From the cell containing the given text, extract its center point as [X, Y] coordinate. 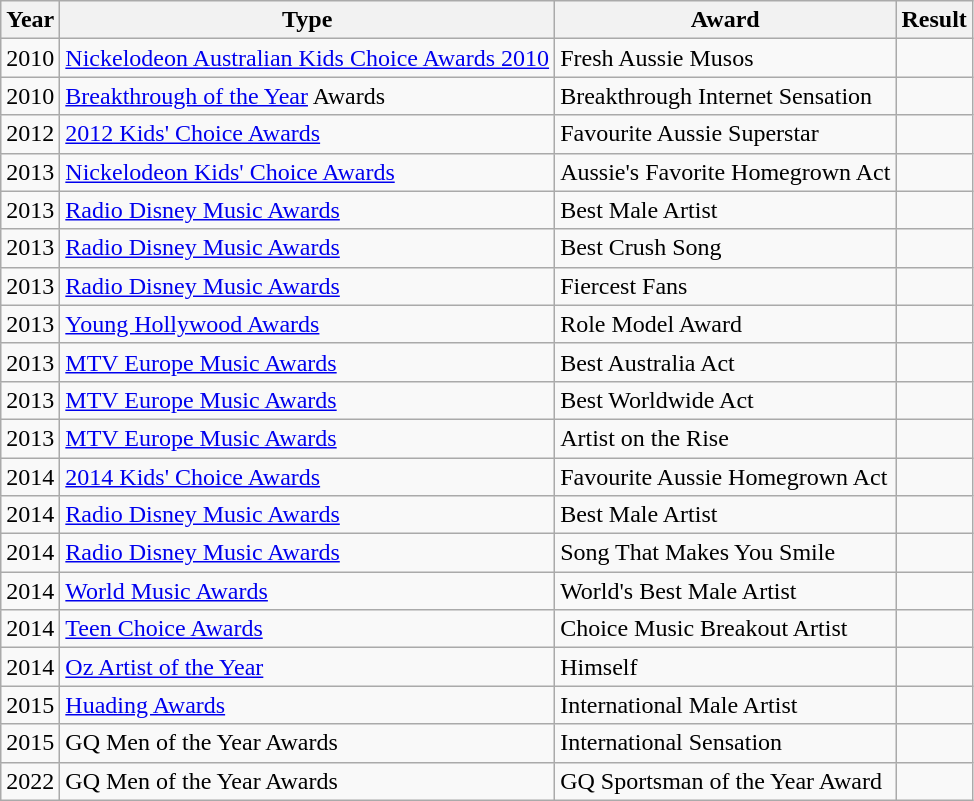
2012 [30, 134]
Fiercest Fans [726, 286]
Aussie's Favorite Homegrown Act [726, 172]
Best Australia Act [726, 362]
GQ Sportsman of the Year Award [726, 781]
International Sensation [726, 743]
2022 [30, 781]
Role Model Award [726, 324]
Nickelodeon Australian Kids Choice Awards 2010 [308, 58]
Result [934, 20]
Award [726, 20]
Teen Choice Awards [308, 629]
Nickelodeon Kids' Choice Awards [308, 172]
Choice Music Breakout Artist [726, 629]
Huading Awards [308, 705]
Fresh Aussie Musos [726, 58]
Young Hollywood Awards [308, 324]
2014 Kids' Choice Awards [308, 477]
International Male Artist [726, 705]
Song That Makes You Smile [726, 553]
Breakthrough Internet Sensation [726, 96]
Artist on the Rise [726, 438]
Breakthrough of the Year Awards [308, 96]
Best Worldwide Act [726, 400]
2012 Kids' Choice Awards [308, 134]
Best Crush Song [726, 248]
Favourite Aussie Superstar [726, 134]
Himself [726, 667]
Oz Artist of the Year [308, 667]
World Music Awards [308, 591]
Type [308, 20]
Favourite Aussie Homegrown Act [726, 477]
World's Best Male Artist [726, 591]
Year [30, 20]
